Identify which cell holds the provided text, then report its (X, Y) central coordinate. 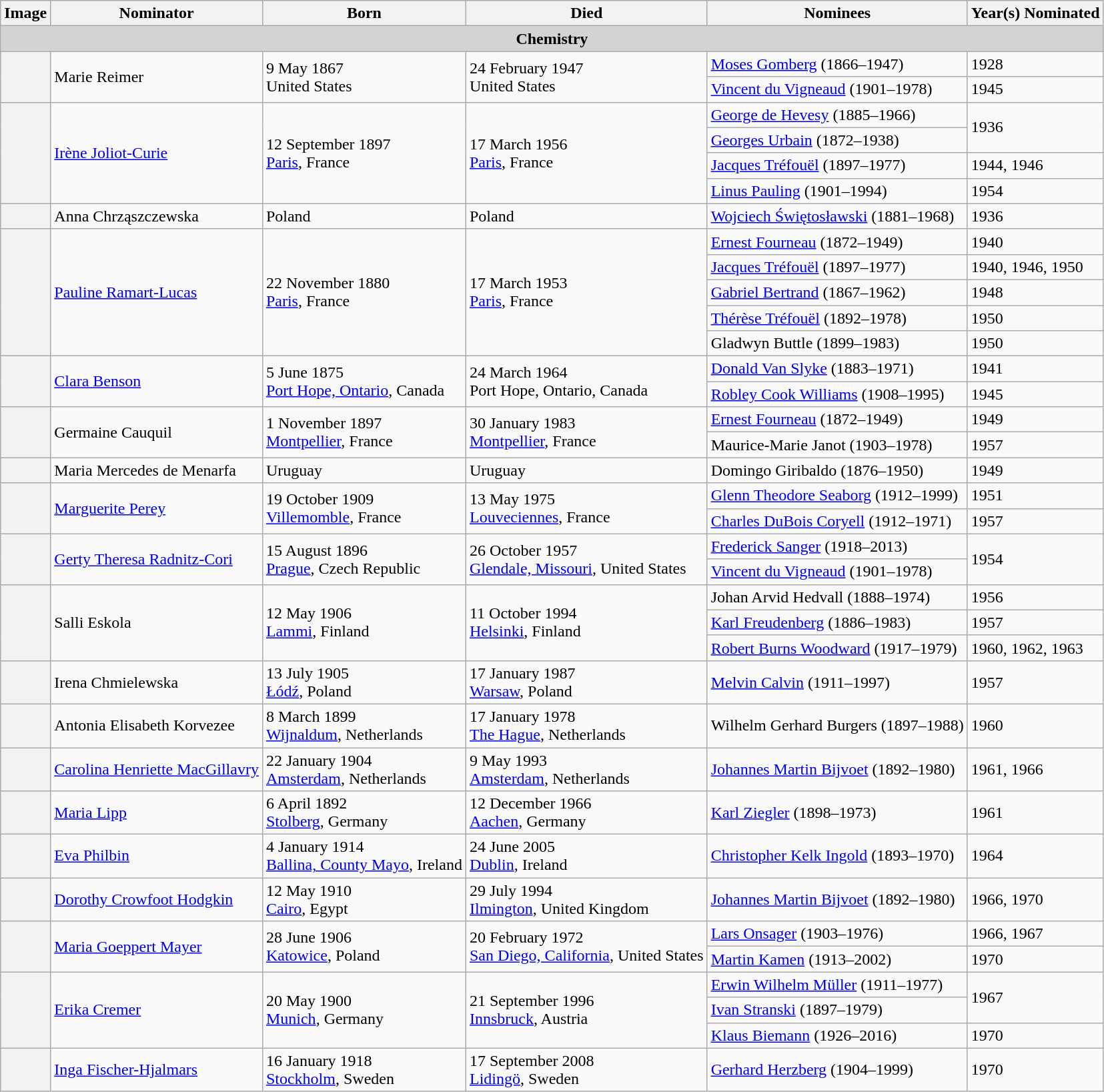
Irène Joliot-Curie (157, 153)
Anna Chrząszczewska (157, 216)
Clara Benson (157, 382)
1966, 1970 (1035, 899)
Gabriel Bertrand (1867–1962) (837, 292)
16 January 1918 Stockholm, Sweden (364, 1070)
24 March 1964 Port Hope, Ontario, Canada (586, 382)
1941 (1035, 369)
Karl Ziegler (1898–1973) (837, 812)
Died (586, 13)
Marguerite Perey (157, 508)
22 January 1904 Amsterdam, Netherlands (364, 768)
Glenn Theodore Seaborg (1912–1999) (837, 496)
Christopher Kelk Ingold (1893–1970) (837, 857)
1948 (1035, 292)
1944, 1946 (1035, 165)
22 November 1880 Paris, France (364, 292)
Thérèse Tréfouël (1892–1978) (837, 318)
Domingo Giribaldo (1876–1950) (837, 470)
Carolina Henriette MacGillavry (157, 768)
Gerty Theresa Radnitz-Cori (157, 559)
Antonia Elisabeth Korvezee (157, 726)
20 February 1972 San Diego, California, United States (586, 947)
1966, 1967 (1035, 934)
11 October 1994 Helsinki, Finland (586, 622)
Dorothy Crowfoot Hodgkin (157, 899)
Germaine Cauquil (157, 432)
Chemistry (552, 39)
Linus Pauling (1901–1994) (837, 191)
Donald Van Slyke (1883–1971) (837, 369)
Robert Burns Woodward (1917–1979) (837, 648)
1961 (1035, 812)
Nominees (837, 13)
Moses Gomberg (1866–1947) (837, 64)
26 October 1957 Glendale, Missouri, United States (586, 559)
9 May 1867 United States (364, 77)
4 January 1914 Ballina, County Mayo, Ireland (364, 857)
13 July 1905 Łódź, Poland (364, 682)
1 November 1897 Montpellier, France (364, 432)
1967 (1035, 997)
Year(s) Nominated (1035, 13)
9 May 1993 Amsterdam, Netherlands (586, 768)
6 April 1892 Stolberg, Germany (364, 812)
17 March 1956 Paris, France (586, 153)
20 May 1900 Munich, Germany (364, 1010)
13 May 1975 Louveciennes, France (586, 508)
Maria Mercedes de Menarfa (157, 470)
Wilhelm Gerhard Burgers (1897–1988) (837, 726)
Robley Cook Williams (1908–1995) (837, 394)
8 March 1899 Wijnaldum, Netherlands (364, 726)
Johan Arvid Hedvall (1888–1974) (837, 597)
29 July 1994 Ilmington, United Kingdom (586, 899)
15 August 1896 Prague, Czech Republic (364, 559)
1961, 1966 (1035, 768)
30 January 1983 Montpellier, France (586, 432)
George de Hevesy (1885–1966) (837, 115)
Erwin Wilhelm Müller (1911–1977) (837, 985)
21 September 1996 Innsbruck, Austria (586, 1010)
Charles DuBois Coryell (1912–1971) (837, 521)
1960, 1962, 1963 (1035, 648)
Karl Freudenberg (1886–1983) (837, 622)
Eva Philbin (157, 857)
Marie Reimer (157, 77)
Martin Kamen (1913–2002) (837, 959)
Salli Eskola (157, 622)
Frederick Sanger (1918–2013) (837, 546)
17 March 1953 Paris, France (586, 292)
Gerhard Herzberg (1904–1999) (837, 1070)
1928 (1035, 64)
Born (364, 13)
12 September 1897 Paris, France (364, 153)
Klaus Biemann (1926–2016) (837, 1035)
17 January 1978 The Hague, Netherlands (586, 726)
Wojciech Świętosławski (1881–1968) (837, 216)
17 January 1987 Warsaw, Poland (586, 682)
19 October 1909 Villemomble, France (364, 508)
Nominator (157, 13)
28 June 1906 Katowice, Poland (364, 947)
24 February 1947 United States (586, 77)
Melvin Calvin (1911–1997) (837, 682)
1956 (1035, 597)
1940 (1035, 241)
1940, 1946, 1950 (1035, 267)
Ivan Stranski (1897–1979) (837, 1010)
5 June 1875 Port Hope, Ontario, Canada (364, 382)
17 September 2008 Lidingö, Sweden (586, 1070)
Erika Cremer (157, 1010)
Inga Fischer-Hjalmars (157, 1070)
Lars Onsager (1903–1976) (837, 934)
1964 (1035, 857)
Pauline Ramart-Lucas (157, 292)
Georges Urbain (1872–1938) (837, 140)
Maurice-Marie Janot (1903–1978) (837, 445)
12 May 1910 Cairo, Egypt (364, 899)
Irena Chmielewska (157, 682)
12 December 1966 Aachen, Germany (586, 812)
Maria Lipp (157, 812)
Maria Goeppert Mayer (157, 947)
Image (25, 13)
1951 (1035, 496)
12 May 1906 Lammi, Finland (364, 622)
Gladwyn Buttle (1899–1983) (837, 344)
24 June 2005 Dublin, Ireland (586, 857)
1960 (1035, 726)
